Provide the [x, y] coordinate of the cell's center where the given text is located.  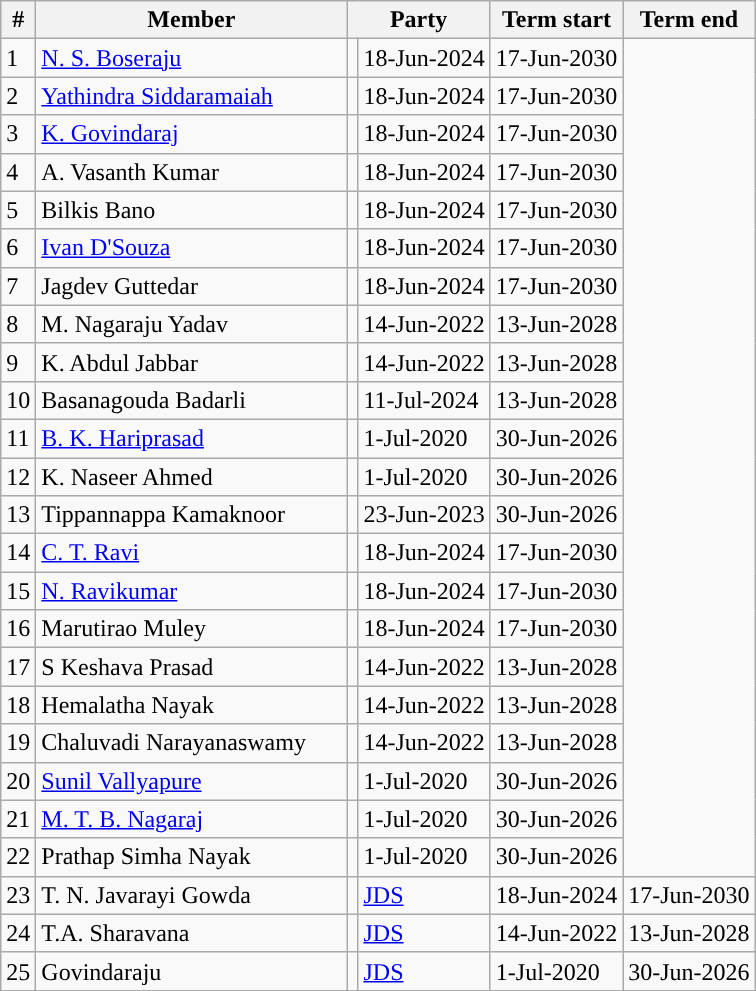
13 [18, 515]
N. Ravikumar [192, 591]
Basanagouda Badarli [192, 400]
Govindaraju [192, 971]
Party [418, 20]
Term end [689, 20]
17 [18, 667]
23-Jun-2023 [424, 515]
21 [18, 819]
15 [18, 591]
14 [18, 553]
18 [18, 705]
11 [18, 438]
Prathap Simha Nayak [192, 857]
Tippannappa Kamaknoor [192, 515]
K. Naseer Ahmed [192, 477]
Bilkis Bano [192, 210]
19 [18, 743]
M. Nagaraju Yadav [192, 324]
T.A. Sharavana [192, 933]
S Keshava Prasad [192, 667]
8 [18, 324]
16 [18, 629]
25 [18, 971]
9 [18, 362]
N. S. Boseraju [192, 58]
K. Abdul Jabbar [192, 362]
Member [192, 20]
T. N. Javarayi Gowda [192, 895]
B. K. Hariprasad [192, 438]
24 [18, 933]
Term start [556, 20]
5 [18, 210]
Yathindra Siddaramaiah [192, 96]
Chaluvadi Narayanaswamy [192, 743]
Jagdev Guttedar [192, 286]
12 [18, 477]
C. T. Ravi [192, 553]
2 [18, 96]
A. Vasanth Kumar [192, 172]
11-Jul-2024 [424, 400]
# [18, 20]
3 [18, 134]
Ivan D'Souza [192, 248]
K. Govindaraj [192, 134]
Sunil Vallyapure [192, 781]
20 [18, 781]
10 [18, 400]
4 [18, 172]
7 [18, 286]
22 [18, 857]
Marutirao Muley [192, 629]
23 [18, 895]
Hemalatha Nayak [192, 705]
6 [18, 248]
1 [18, 58]
M. T. B. Nagaraj [192, 819]
